Extract the (X, Y) coordinate from the center of the cell holding the provided text.  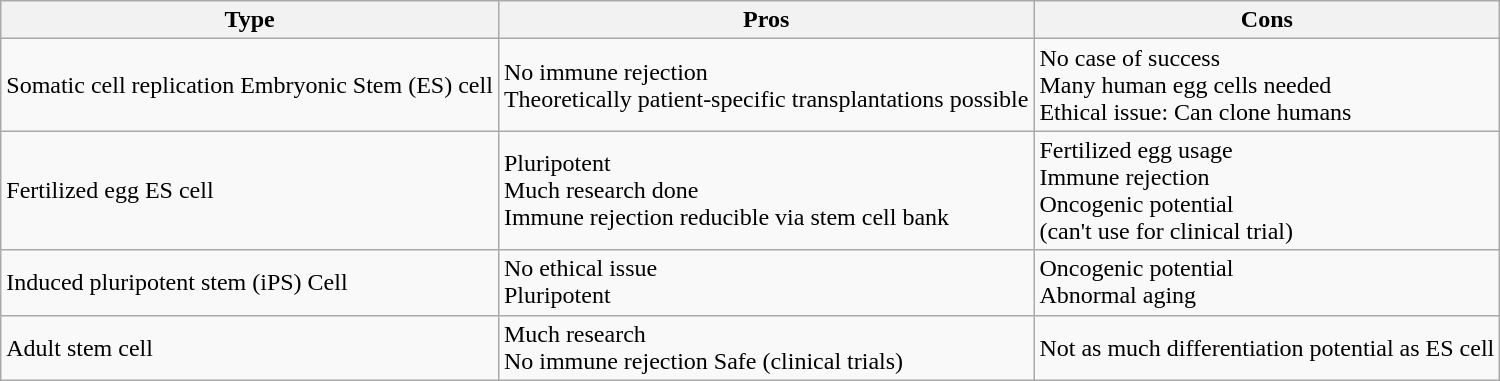
Adult stem cell (250, 348)
Much researchNo immune rejection Safe (clinical trials) (766, 348)
No ethical issuePluripotent (766, 282)
Pros (766, 20)
Somatic cell replication Embryonic Stem (ES) cell (250, 85)
Fertilized egg ES cell (250, 190)
Induced pluripotent stem (iPS) Cell (250, 282)
Fertilized egg usageImmune rejectionOncogenic potential(can't use for clinical trial) (1267, 190)
Type (250, 20)
Oncogenic potentialAbnormal aging (1267, 282)
Not as much differentiation potential as ES cell (1267, 348)
No immune rejectionTheoretically patient-specific transplantations possible (766, 85)
PluripotentMuch research doneImmune rejection reducible via stem cell bank (766, 190)
No case of successMany human egg cells neededEthical issue: Can clone humans (1267, 85)
Cons (1267, 20)
